From the cell containing the given text, extract its center point as [X, Y] coordinate. 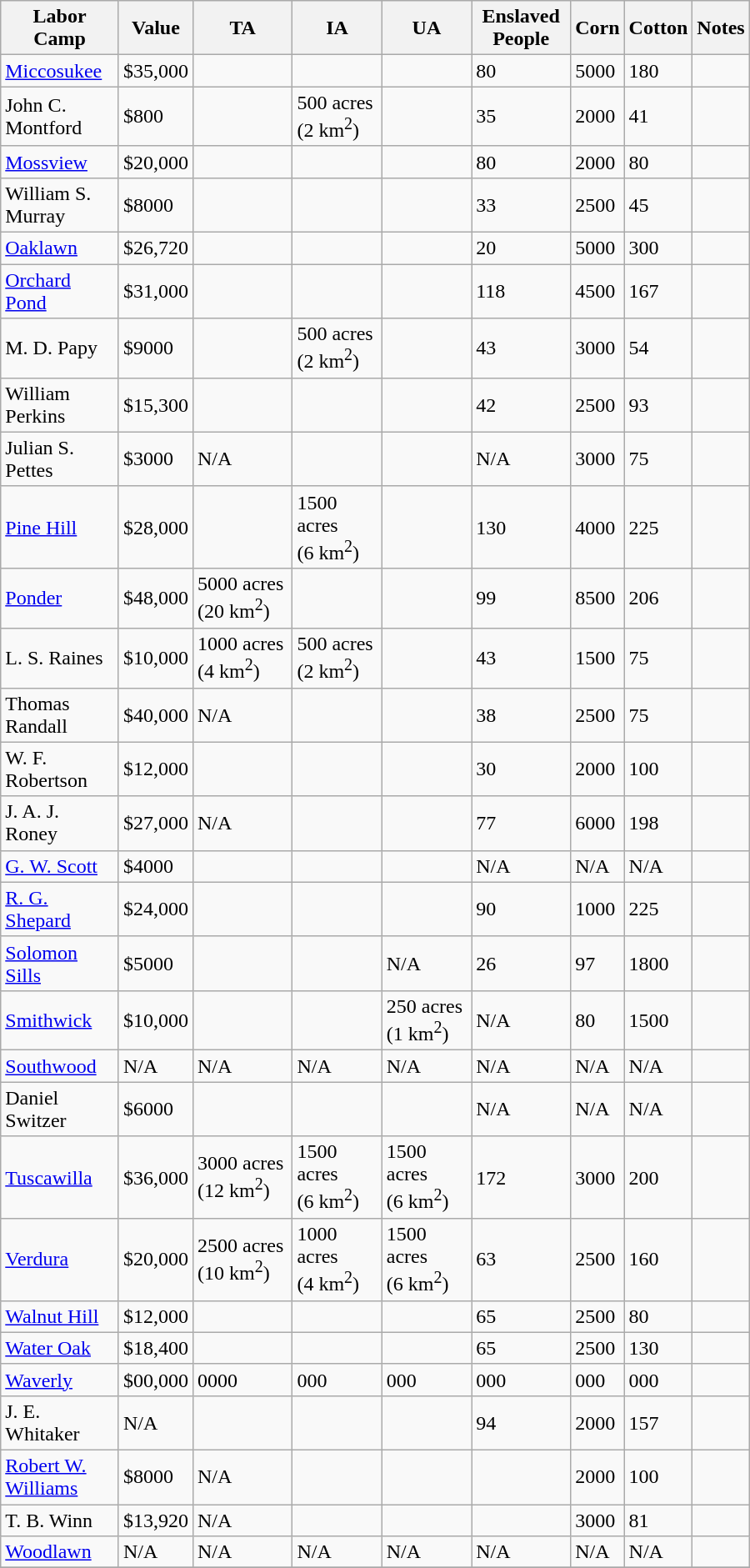
5000 acres (20 km2) [242, 599]
William S. Murray [60, 205]
John C. Montford [60, 117]
Enslaved People [522, 28]
Orchard Pond [60, 292]
6000 [597, 824]
3000 acres (12 km2) [242, 1177]
Smithwick [60, 1020]
Mossview [60, 162]
Daniel Switzer [60, 1109]
93 [658, 405]
William Perkins [60, 405]
180 [658, 71]
4000 [597, 527]
198 [658, 824]
J. E. Whitaker [60, 1422]
38 [522, 715]
$28,000 [155, 527]
4500 [597, 292]
90 [522, 909]
30 [522, 769]
Verdura [60, 1260]
Pine Hill [60, 527]
0000 [242, 1380]
L. S. Raines [60, 658]
Cotton [658, 28]
26 [522, 964]
$48,000 [155, 599]
Walnut Hill [60, 1316]
8500 [597, 599]
Value [155, 28]
172 [522, 1177]
T. B. Winn [60, 1520]
54 [658, 348]
G. W. Scott [60, 866]
20 [522, 248]
Southwood [60, 1066]
$800 [155, 117]
200 [658, 1177]
97 [597, 964]
Solomon Sills [60, 964]
$31,000 [155, 292]
IA [337, 28]
$36,000 [155, 1177]
63 [522, 1260]
33 [522, 205]
Corn [597, 28]
J. A. J. Roney [60, 824]
$40,000 [155, 715]
300 [658, 248]
81 [658, 1520]
157 [658, 1422]
Robert W. Williams [60, 1477]
1800 [658, 964]
$9000 [155, 348]
Labor Camp [60, 28]
206 [658, 599]
W. F. Robertson [60, 769]
$5000 [155, 964]
2500 acres (10 km2) [242, 1260]
167 [658, 292]
Tuscawilla [60, 1177]
Notes [721, 28]
$24,000 [155, 909]
Miccosukee [60, 71]
Thomas Randall [60, 715]
160 [658, 1260]
35 [522, 117]
R. G. Shepard [60, 909]
77 [522, 824]
94 [522, 1422]
$4000 [155, 866]
99 [522, 599]
Oaklawn [60, 248]
$3000 [155, 458]
$27,000 [155, 824]
M. D. Papy [60, 348]
1000 [597, 909]
$26,720 [155, 248]
TA [242, 28]
41 [658, 117]
$18,400 [155, 1348]
Woodlawn [60, 1552]
42 [522, 405]
Waverly [60, 1380]
$35,000 [155, 71]
Julian S. Pettes [60, 458]
$15,300 [155, 405]
250 acres (1 km2) [427, 1020]
$00,000 [155, 1380]
Ponder [60, 599]
118 [522, 292]
$6000 [155, 1109]
Water Oak [60, 1348]
UA [427, 28]
$13,920 [155, 1520]
45 [658, 205]
